From the cell containing the given text, extract its center point as [x, y] coordinate. 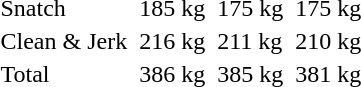
216 kg [172, 41]
211 kg [250, 41]
